Scan for the cell matching the given text and deliver its [X, Y] coordinate at center. 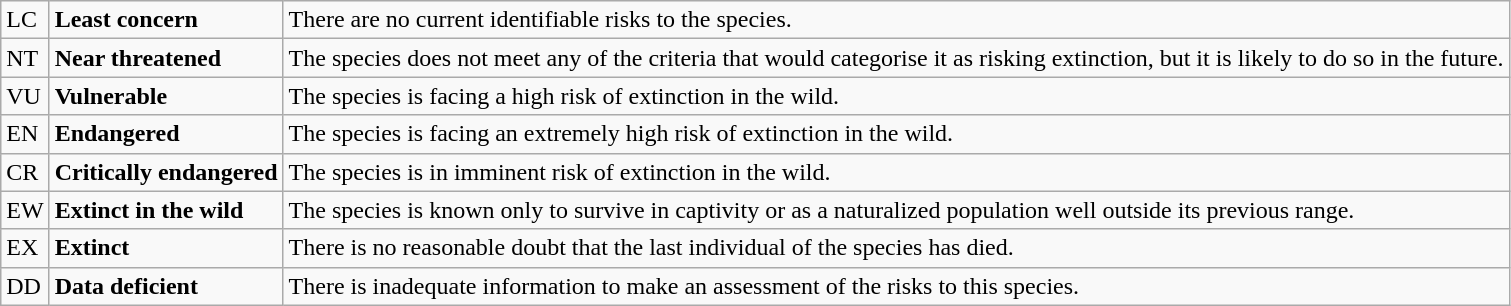
Extinct in the wild [166, 210]
Data deficient [166, 286]
EW [25, 210]
EN [25, 134]
Endangered [166, 134]
The species is known only to survive in captivity or as a naturalized population well outside its previous range. [896, 210]
DD [25, 286]
Least concern [166, 20]
There are no current identifiable risks to the species. [896, 20]
LC [25, 20]
Near threatened [166, 58]
Extinct [166, 248]
The species is in imminent risk of extinction in the wild. [896, 172]
The species does not meet any of the criteria that would categorise it as risking extinction, but it is likely to do so in the future. [896, 58]
EX [25, 248]
Critically endangered [166, 172]
CR [25, 172]
The species is facing a high risk of extinction in the wild. [896, 96]
NT [25, 58]
VU [25, 96]
There is no reasonable doubt that the last individual of the species has died. [896, 248]
Vulnerable [166, 96]
There is inadequate information to make an assessment of the risks to this species. [896, 286]
The species is facing an extremely high risk of extinction in the wild. [896, 134]
